Detect which cell encompasses the target text, then output its (x, y) center coordinate. 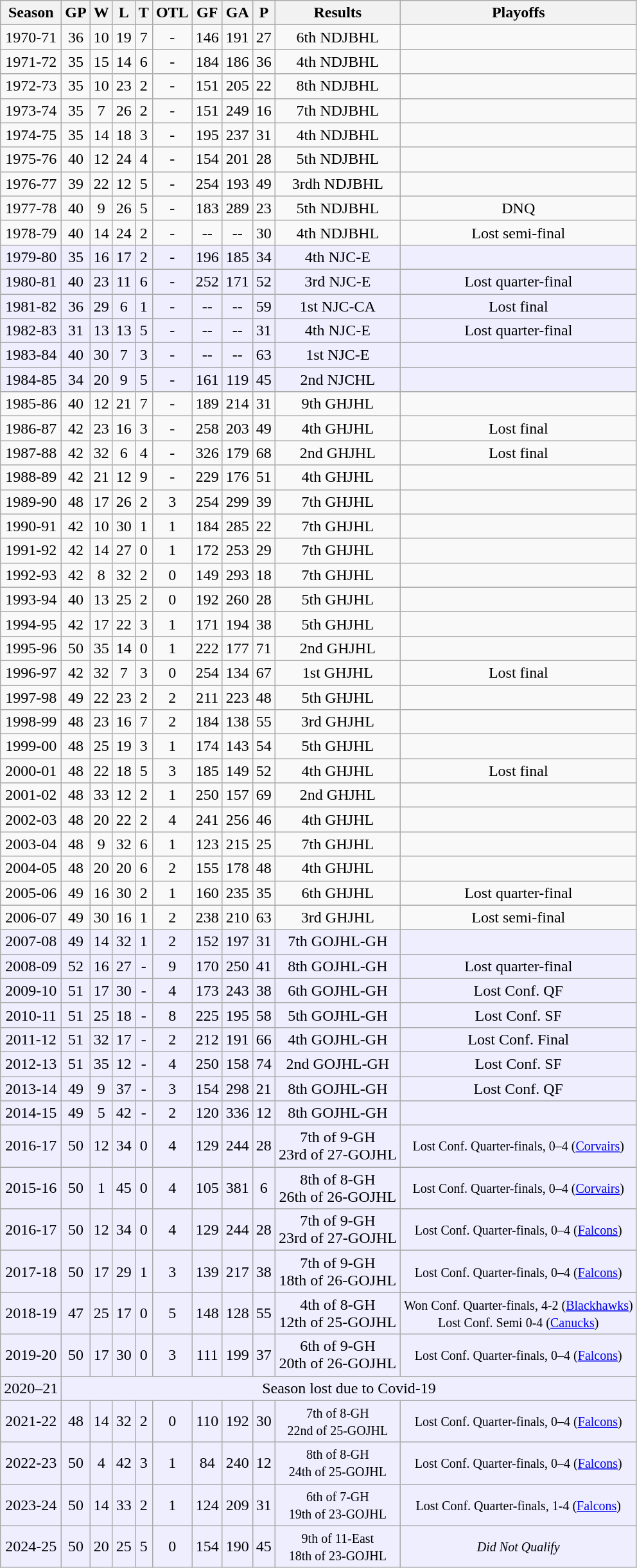
128 (238, 1313)
160 (207, 893)
3rd NJC-E (338, 281)
299 (238, 502)
1987-88 (31, 453)
237 (238, 135)
252 (207, 281)
OTL (172, 13)
1999-00 (31, 746)
146 (207, 37)
178 (238, 868)
7th NDJBHL (338, 110)
1977-78 (31, 208)
1997-98 (31, 697)
11 (123, 281)
W (101, 13)
235 (238, 893)
2011-12 (31, 1039)
15 (101, 62)
3rdh NDJBHL (338, 184)
1985-86 (31, 404)
47 (76, 1313)
Lost Conf. Final (518, 1039)
229 (207, 477)
249 (238, 110)
240 (238, 1463)
215 (238, 844)
4th of 8-GH12th of 25-GOJHL (338, 1313)
54 (263, 746)
194 (238, 624)
326 (207, 453)
189 (207, 404)
1996-97 (31, 673)
152 (207, 942)
58 (263, 1015)
289 (238, 208)
210 (238, 917)
238 (207, 917)
2018-19 (31, 1313)
201 (238, 159)
GF (207, 13)
293 (238, 575)
241 (207, 820)
155 (207, 868)
5th GOJHL-GH (338, 1015)
1995-96 (31, 648)
1970-71 (31, 37)
2007-08 (31, 942)
1992-93 (31, 575)
170 (207, 966)
1980-81 (31, 281)
157 (238, 795)
1993-94 (31, 599)
2015-16 (31, 1188)
199 (238, 1355)
2019-20 (31, 1355)
258 (207, 428)
T (144, 13)
285 (238, 526)
2014-15 (31, 1113)
1st NJC-CA (338, 306)
203 (238, 428)
214 (238, 404)
173 (207, 991)
GA (238, 13)
1973-74 (31, 110)
Season lost due to Covid-19 (349, 1388)
111 (207, 1355)
2013-14 (31, 1089)
71 (263, 648)
2003-04 (31, 844)
197 (238, 942)
1976-77 (31, 184)
223 (238, 697)
179 (238, 453)
1998-99 (31, 722)
Season (31, 13)
1981-82 (31, 306)
1982-83 (31, 331)
2023-24 (31, 1504)
9th GHJHL (338, 404)
2009-10 (31, 991)
74 (263, 1064)
193 (238, 184)
1989-90 (31, 502)
186 (238, 62)
2010-11 (31, 1015)
2020–21 (31, 1388)
222 (207, 648)
Won Conf. Quarter-finals, 4-2 (Blackhawks)Lost Conf. Semi 0-4 (Canucks) (518, 1313)
105 (207, 1188)
6th of 7-GH19th of 23-GOJHL (338, 1504)
1991-92 (31, 551)
68 (263, 453)
134 (238, 673)
260 (238, 599)
2004-05 (31, 868)
Lost Conf. Quarter-finals, 1-4 (Falcons) (518, 1504)
59 (263, 306)
2017-18 (31, 1272)
2000-01 (31, 771)
46 (263, 820)
190 (238, 1547)
1972-73 (31, 86)
7th of 8-GH22nd of 25-GOJHL (338, 1421)
Results (338, 13)
4th GOJHL-GH (338, 1039)
1983-84 (31, 355)
177 (238, 648)
67 (263, 673)
209 (238, 1504)
1971-72 (31, 62)
172 (207, 551)
1986-87 (31, 428)
138 (238, 722)
9th of 11-East18th of 23-GOJHL (338, 1547)
1st GHJHL (338, 673)
Did Not Qualify (518, 1547)
2002-03 (31, 820)
123 (207, 844)
66 (263, 1039)
120 (207, 1113)
205 (238, 86)
8th of 8-GH24th of 25-GOJHL (338, 1463)
176 (238, 477)
1984-85 (31, 380)
6th of 9-GH20th of 26-GOJHL (338, 1355)
1988-89 (31, 477)
139 (207, 1272)
1990-91 (31, 526)
69 (263, 795)
8th of 8-GH26th of 26-GOJHL (338, 1188)
119 (238, 380)
256 (238, 820)
Playoffs (518, 13)
2nd GOJHL-GH (338, 1064)
110 (207, 1421)
1994-95 (31, 624)
298 (238, 1089)
212 (207, 1039)
41 (263, 966)
174 (207, 746)
253 (238, 551)
7th of 9-GH18th of 26-GOJHL (338, 1272)
2005-06 (31, 893)
2001-02 (31, 795)
1978-79 (31, 233)
8th NDJBHL (338, 86)
2021-22 (31, 1421)
211 (207, 697)
2008-09 (31, 966)
183 (207, 208)
217 (238, 1272)
GP (76, 13)
2006-07 (31, 917)
1979-80 (31, 257)
6th GHJHL (338, 893)
2nd NJCHL (338, 380)
381 (238, 1188)
L (123, 13)
6th NDJBHL (338, 37)
336 (238, 1113)
243 (238, 991)
196 (207, 257)
7th GOJHL-GH (338, 942)
161 (207, 380)
124 (207, 1504)
148 (207, 1313)
2022-23 (31, 1463)
143 (238, 746)
158 (238, 1064)
84 (207, 1463)
2024-25 (31, 1547)
P (263, 13)
2012-13 (31, 1064)
225 (207, 1015)
1st NJC-E (338, 355)
1974-75 (31, 135)
6th GOJHL-GH (338, 991)
DNQ (518, 208)
1975-76 (31, 159)
